Return the [X, Y] coordinate for the center point of the cell that contains the specified text.  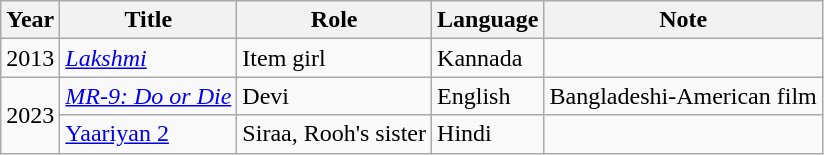
Kannada [488, 58]
Note [683, 20]
Year [30, 20]
Language [488, 20]
Hindi [488, 134]
2023 [30, 115]
Siraa, Rooh's sister [334, 134]
Yaariyan 2 [148, 134]
Role [334, 20]
English [488, 96]
MR-9: Do or Die [148, 96]
Lakshmi [148, 58]
2013 [30, 58]
Bangladeshi-American film [683, 96]
Title [148, 20]
Devi [334, 96]
Item girl [334, 58]
